Output the [X, Y] coordinate of the center of the cell containing the given text.  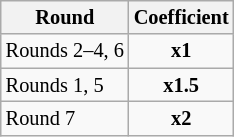
Coefficient [182, 17]
Round 7 [65, 118]
Rounds 1, 5 [65, 85]
x2 [182, 118]
Round [65, 17]
Rounds 2–4, 6 [65, 51]
x1.5 [182, 85]
x1 [182, 51]
